Find where the given text appears and provide that cell's center as (X, Y) coordinate. 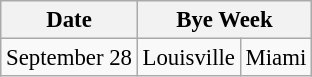
Miami (276, 58)
September 28 (69, 58)
Date (69, 20)
Louisville (188, 58)
Bye Week (224, 20)
